Scan for the cell matching the given text and deliver its (X, Y) coordinate at center. 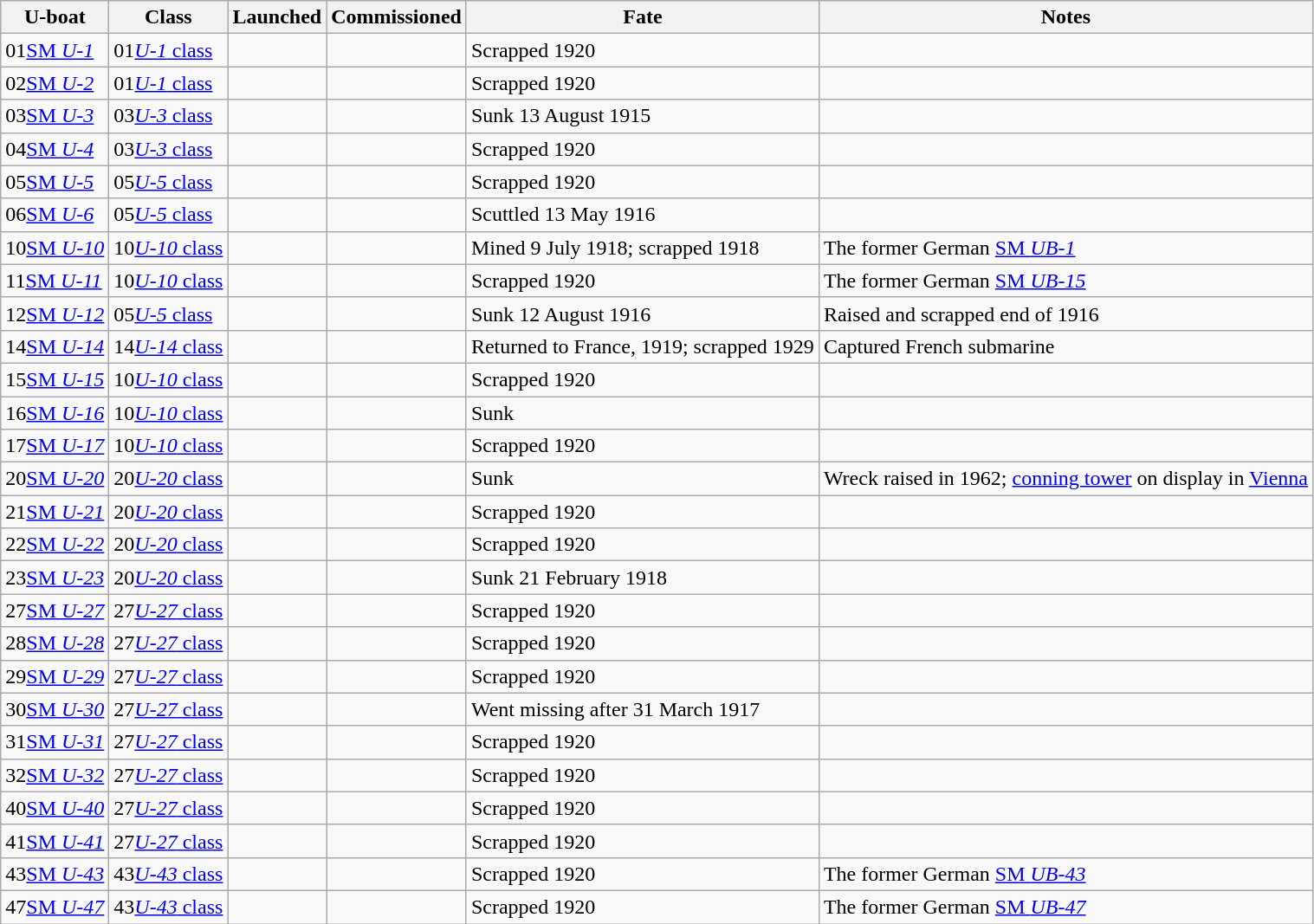
U-boat (55, 17)
40SM U-40 (55, 808)
27SM U-27 (55, 611)
12SM U-12 (55, 313)
05SM U-5 (55, 182)
16SM U-16 (55, 413)
Sunk 21 February 1918 (643, 578)
Captured French submarine (1065, 346)
04SM U-4 (55, 149)
23SM U-23 (55, 578)
14U-14 class (168, 346)
41SM U-41 (55, 841)
Sunk 13 August 1915 (643, 116)
47SM U-47 (55, 907)
Launched (277, 17)
Commissioned (397, 17)
15SM U-15 (55, 379)
Mined 9 July 1918; scrapped 1918 (643, 248)
31SM U-31 (55, 742)
21SM U-21 (55, 512)
Returned to France, 1919; scrapped 1929 (643, 346)
The former German SM UB-47 (1065, 907)
Notes (1065, 17)
22SM U-22 (55, 545)
Fate (643, 17)
03SM U-3 (55, 116)
17SM U-17 (55, 446)
01SM U-1 (55, 50)
Scuttled 13 May 1916 (643, 215)
Went missing after 31 March 1917 (643, 709)
The former German SM UB-15 (1065, 281)
Sunk 12 August 1916 (643, 313)
32SM U-32 (55, 775)
10SM U-10 (55, 248)
Class (168, 17)
02SM U-2 (55, 83)
Wreck raised in 1962; conning tower on display in Vienna (1065, 479)
28SM U-28 (55, 643)
11SM U-11 (55, 281)
The former German SM UB-43 (1065, 874)
20SM U-20 (55, 479)
The former German SM UB-1 (1065, 248)
29SM U-29 (55, 676)
06SM U-6 (55, 215)
43SM U-43 (55, 874)
Raised and scrapped end of 1916 (1065, 313)
14SM U-14 (55, 346)
30SM U-30 (55, 709)
